Determine the (x, y) coordinate at the center of the cell enclosing the given text.  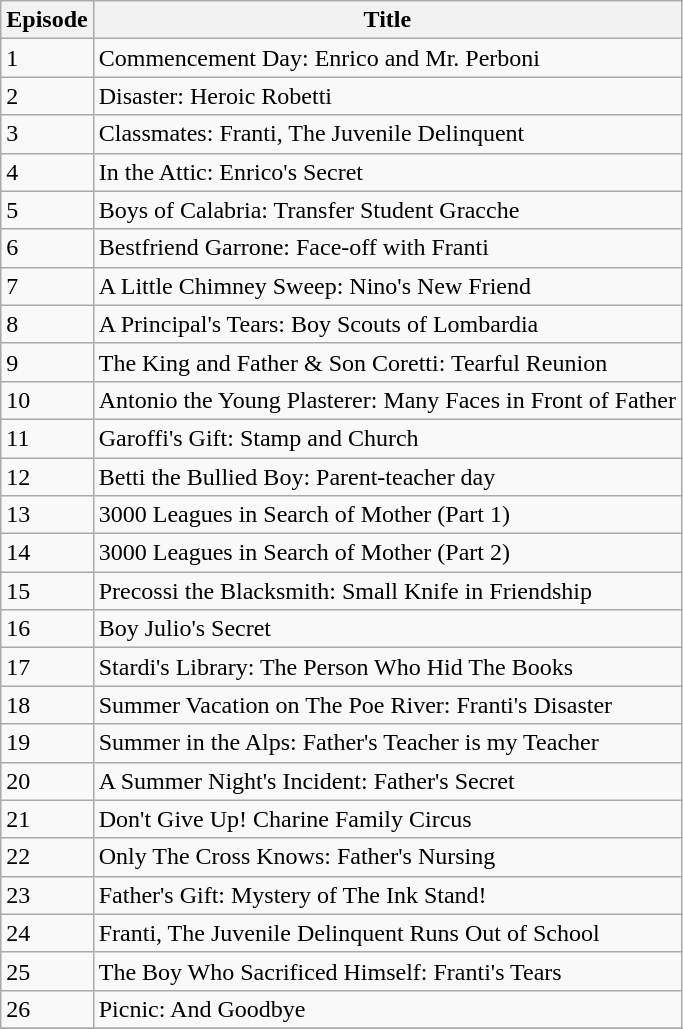
17 (47, 667)
3000 Leagues in Search of Mother (Part 2) (387, 553)
Disaster: Heroic Robetti (387, 96)
Boy Julio's Secret (387, 629)
26 (47, 1009)
In the Attic: Enrico's Secret (387, 172)
A Summer Night's Incident: Father's Secret (387, 781)
23 (47, 895)
6 (47, 248)
15 (47, 591)
Summer in the Alps: Father's Teacher is my Teacher (387, 743)
Commencement Day: Enrico and Mr. Perboni (387, 58)
Garoffi's Gift: Stamp and Church (387, 438)
8 (47, 324)
7 (47, 286)
The King and Father & Son Coretti: Tearful Reunion (387, 362)
Title (387, 20)
2 (47, 96)
Summer Vacation on The Poe River: Franti's Disaster (387, 705)
21 (47, 819)
22 (47, 857)
Don't Give Up! Charine Family Circus (387, 819)
11 (47, 438)
10 (47, 400)
Antonio the Young Plasterer: Many Faces in Front of Father (387, 400)
The Boy Who Sacrificed Himself: Franti's Tears (387, 971)
Precossi the Blacksmith: Small Knife in Friendship (387, 591)
Boys of Calabria: Transfer Student Gracche (387, 210)
24 (47, 933)
Betti the Bullied Boy: Parent-teacher day (387, 477)
Bestfriend Garrone: Face-off with Franti (387, 248)
14 (47, 553)
12 (47, 477)
3 (47, 134)
5 (47, 210)
Picnic: And Goodbye (387, 1009)
Franti, The Juvenile Delinquent Runs Out of School (387, 933)
13 (47, 515)
1 (47, 58)
Classmates: Franti, The Juvenile Delinquent (387, 134)
4 (47, 172)
Only The Cross Knows: Father's Nursing (387, 857)
20 (47, 781)
18 (47, 705)
Stardi's Library: The Person Who Hid The Books (387, 667)
9 (47, 362)
Episode (47, 20)
Father's Gift: Mystery of The Ink Stand! (387, 895)
A Principal's Tears: Boy Scouts of Lombardia (387, 324)
19 (47, 743)
16 (47, 629)
A Little Chimney Sweep: Nino's New Friend (387, 286)
3000 Leagues in Search of Mother (Part 1) (387, 515)
25 (47, 971)
